Detect which cell encompasses the target text, then output its (x, y) center coordinate. 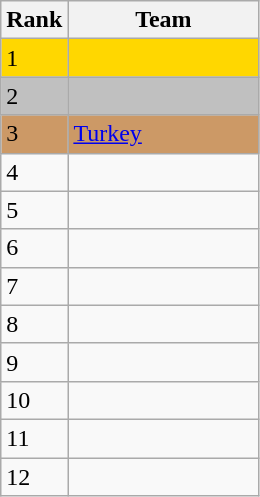
6 (34, 248)
4 (34, 172)
7 (34, 286)
3 (34, 134)
Turkey (164, 134)
9 (34, 362)
8 (34, 324)
1 (34, 58)
Rank (34, 20)
12 (34, 477)
Team (164, 20)
10 (34, 400)
11 (34, 438)
2 (34, 96)
5 (34, 210)
